Provide the (X, Y) coordinate of the cell's center where the given text is located.  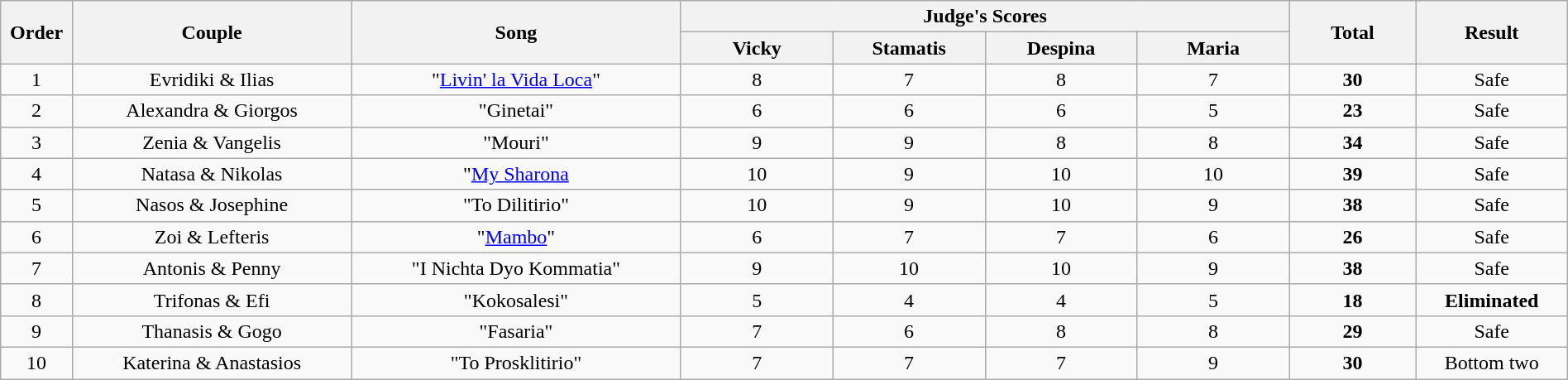
34 (1353, 142)
"Livin' la Vida Loca" (516, 79)
Antonis & Penny (212, 268)
Thanasis & Gogo (212, 331)
"To Dilitirio" (516, 205)
Stamatis (909, 48)
Nasos & Josephine (212, 205)
"Mambo" (516, 237)
Zoi & Lefteris (212, 237)
"I Nichta Dyo Kommatia" (516, 268)
Judge's Scores (985, 17)
Natasa & Nikolas (212, 174)
29 (1353, 331)
"Kokosalesi" (516, 300)
Zenia & Vangelis (212, 142)
Trifonas & Efi (212, 300)
Evridiki & Ilias (212, 79)
Eliminated (1492, 300)
Order (36, 32)
Result (1492, 32)
Despina (1061, 48)
3 (36, 142)
Couple (212, 32)
2 (36, 111)
Maria (1213, 48)
26 (1353, 237)
"Ginetai" (516, 111)
Alexandra & Giorgos (212, 111)
Total (1353, 32)
39 (1353, 174)
Song (516, 32)
Vicky (757, 48)
23 (1353, 111)
"My Sharona (516, 174)
Katerina & Anastasios (212, 363)
Bottom two (1492, 363)
"Mouri" (516, 142)
1 (36, 79)
"To Prosklitirio" (516, 363)
"Fasaria" (516, 331)
18 (1353, 300)
